Identify which cell holds the provided text, then report its (x, y) central coordinate. 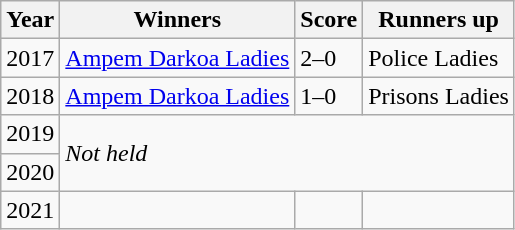
2017 (30, 58)
2019 (30, 134)
1–0 (329, 96)
Prisons Ladies (439, 96)
Not held (288, 153)
2–0 (329, 58)
2018 (30, 96)
2021 (30, 210)
2020 (30, 172)
Year (30, 20)
Score (329, 20)
Police Ladies (439, 58)
Runners up (439, 20)
Winners (178, 20)
